Find where the given text appears and provide that cell's center as [x, y] coordinate. 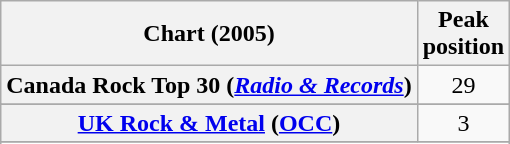
Peakposition [463, 34]
UK Rock & Metal (OCC) [209, 123]
Canada Rock Top 30 (Radio & Records) [209, 85]
29 [463, 85]
3 [463, 123]
Chart (2005) [209, 34]
